Locate the cell with the specified text and output its (X, Y) center coordinate. 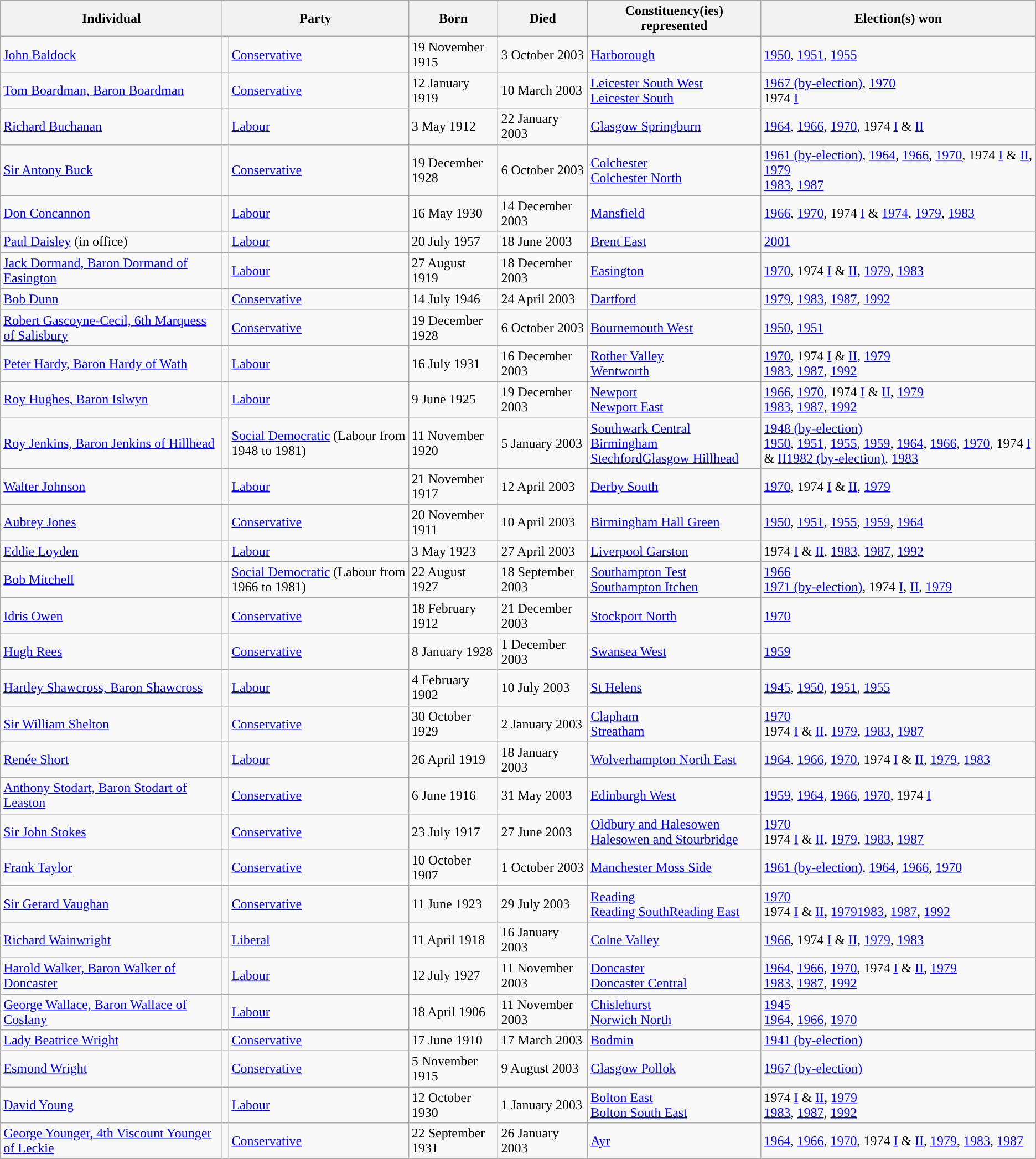
Bob Dunn (112, 299)
27 June 2003 (543, 831)
3 May 1912 (453, 126)
20 November 1911 (453, 522)
1 December 2003 (543, 652)
16 December 2003 (543, 363)
Sir William Shelton (112, 724)
11 November 1920 (453, 443)
18 September 2003 (543, 580)
22 August 1927 (453, 580)
16 January 2003 (543, 940)
19451964, 1966, 1970 (898, 1012)
Frank Taylor (112, 868)
1 January 2003 (543, 1105)
Glasgow Pollok (674, 1069)
17 June 1910 (453, 1041)
Esmond Wright (112, 1069)
3 October 2003 (543, 54)
Jack Dormand, Baron Dormand of Easington (112, 270)
1970, 1974 I & II, 1979 (898, 487)
27 April 2003 (543, 551)
31 May 2003 (543, 796)
ColchesterColchester North (674, 170)
19 November 1915 (453, 54)
Richard Buchanan (112, 126)
Died (543, 19)
Don Concannon (112, 214)
Liberal (319, 940)
ReadingReading SouthReading East (674, 903)
Idris Owen (112, 615)
2001 (898, 242)
Bolton EastBolton South East (674, 1105)
21 November 1917 (453, 487)
10 October 1907 (453, 868)
1964, 1966, 1970, 1974 I & II (898, 126)
Sir John Stokes (112, 831)
11 June 1923 (453, 903)
10 July 2003 (543, 687)
Roy Hughes, Baron Islwyn (112, 400)
Glasgow Springburn (674, 126)
Harborough (674, 54)
26 April 1919 (453, 759)
1945, 1950, 1951, 1955 (898, 687)
Wolverhampton North East (674, 759)
10 April 2003 (543, 522)
Bournemouth West (674, 328)
Hugh Rees (112, 652)
18 February 1912 (453, 615)
22 September 1931 (453, 1141)
George Younger, 4th Viscount Younger of Leckie (112, 1141)
1979, 1983, 1987, 1992 (898, 299)
19661971 (by-election), 1974 I, II, 1979 (898, 580)
Peter Hardy, Baron Hardy of Wath (112, 363)
9 August 2003 (543, 1069)
Roy Jenkins, Baron Jenkins of Hillhead (112, 443)
19 December 2003 (543, 400)
Tom Boardman, Baron Boardman (112, 91)
11 April 1918 (453, 940)
Brent East (674, 242)
1974 I & II, 19791983, 1987, 1992 (898, 1105)
Birmingham Hall Green (674, 522)
George Wallace, Baron Wallace of Coslany (112, 1012)
1959 (898, 652)
1941 (by-election) (898, 1041)
1966, 1974 I & II, 1979, 1983 (898, 940)
Southwark CentralBirmingham StechfordGlasgow Hillhead (674, 443)
9 June 1925 (453, 400)
Bob Mitchell (112, 580)
Renée Short (112, 759)
12 January 1919 (453, 91)
Stockport North (674, 615)
Leicester South WestLeicester South (674, 91)
17 March 2003 (543, 1041)
5 January 2003 (543, 443)
18 June 2003 (543, 242)
3 May 1923 (453, 551)
27 August 1919 (453, 270)
22 January 2003 (543, 126)
1959, 1964, 1966, 1970, 1974 I (898, 796)
1964, 1966, 1970, 1974 I & II, 1979, 1983, 1987 (898, 1141)
Party (315, 19)
David Young (112, 1105)
12 April 2003 (543, 487)
Lady Beatrice Wright (112, 1041)
Easington (674, 270)
Born (453, 19)
26 January 2003 (543, 1141)
16 July 1931 (453, 363)
Oldbury and HalesowenHalesowen and Stourbridge (674, 831)
Harold Walker, Baron Walker of Doncaster (112, 975)
Aubrey Jones (112, 522)
12 October 1930 (453, 1105)
6 June 1916 (453, 796)
30 October 1929 (453, 724)
John Baldock (112, 54)
ChislehurstNorwich North (674, 1012)
Robert Gascoyne-Cecil, 6th Marquess of Salisbury (112, 328)
St Helens (674, 687)
18 April 1906 (453, 1012)
5 November 1915 (453, 1069)
Sir Gerard Vaughan (112, 903)
21 December 2003 (543, 615)
16 May 1930 (453, 214)
1966, 1970, 1974 I & 1974, 1979, 1983 (898, 214)
Social Democratic (Labour from 1966 to 1981) (319, 580)
18 December 2003 (543, 270)
1966, 1970, 1974 I & II, 19791983, 1987, 1992 (898, 400)
24 April 2003 (543, 299)
2 January 2003 (543, 724)
Swansea West (674, 652)
1970 (898, 615)
1964, 1966, 1970, 1974 I & II, 1979, 1983 (898, 759)
1974 I & II, 1983, 1987, 1992 (898, 551)
23 July 1917 (453, 831)
DoncasterDoncaster Central (674, 975)
Paul Daisley (in office) (112, 242)
ClaphamStreatham (674, 724)
Individual (112, 19)
1970, 1974 I & II, 1979, 1983 (898, 270)
Colne Valley (674, 940)
Southampton TestSouthampton Itchen (674, 580)
1950, 1951, 1955 (898, 54)
Eddie Loyden (112, 551)
1 October 2003 (543, 868)
Mansfield (674, 214)
Richard Wainwright (112, 940)
Sir Antony Buck (112, 170)
Liverpool Garston (674, 551)
Bodmin (674, 1041)
Rother ValleyWentworth (674, 363)
14 December 2003 (543, 214)
20 July 1957 (453, 242)
18 January 2003 (543, 759)
1961 (by-election), 1964, 1966, 1970, 1974 I & II, 19791983, 1987 (898, 170)
1967 (by-election), 19701974 I (898, 91)
12 July 1927 (453, 975)
1967 (by-election) (898, 1069)
Election(s) won (898, 19)
4 February 1902 (453, 687)
Edinburgh West (674, 796)
14 July 1946 (453, 299)
Walter Johnson (112, 487)
1948 (by-election)1950, 1951, 1955, 1959, 1964, 1966, 1970, 1974 I & II1982 (by-election), 1983 (898, 443)
Dartford (674, 299)
1950, 1951 (898, 328)
Derby South (674, 487)
Ayr (674, 1141)
Hartley Shawcross, Baron Shawcross (112, 687)
Constituency(ies) represented (674, 19)
NewportNewport East (674, 400)
Manchester Moss Side (674, 868)
8 January 1928 (453, 652)
1964, 1966, 1970, 1974 I & II, 19791983, 1987, 1992 (898, 975)
1950, 1951, 1955, 1959, 1964 (898, 522)
1970, 1974 I & II, 19791983, 1987, 1992 (898, 363)
Anthony Stodart, Baron Stodart of Leaston (112, 796)
Social Democratic (Labour from 1948 to 1981) (319, 443)
19701974 I & II, 19791983, 1987, 1992 (898, 903)
1961 (by-election), 1964, 1966, 1970 (898, 868)
29 July 2003 (543, 903)
10 March 2003 (543, 91)
